For the text-containing cell, return its midpoint in (X, Y) coordinate format. 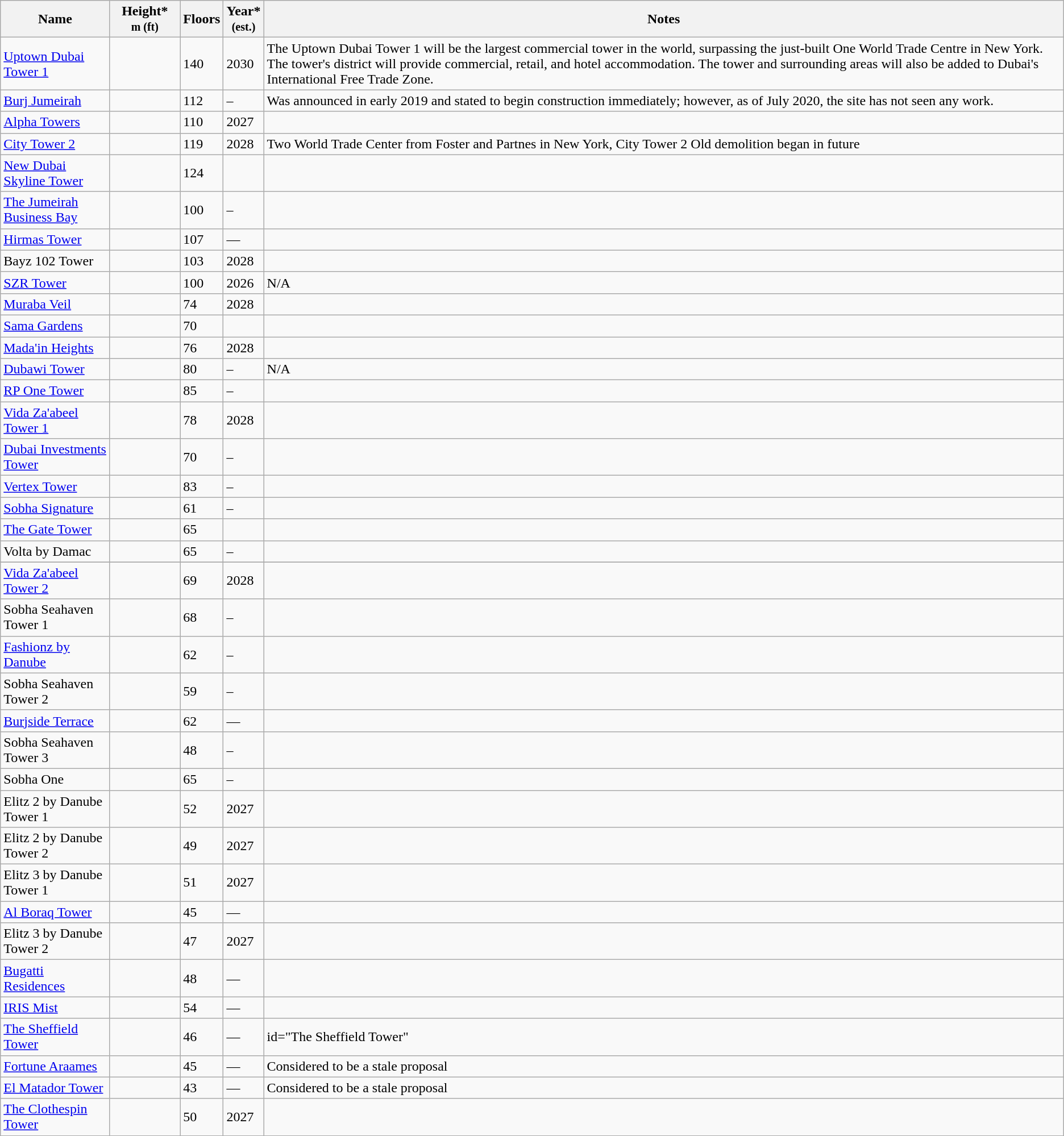
Bayz 102 Tower (55, 261)
85 (202, 391)
The Sheffield Tower (55, 1037)
Vertex Tower (55, 486)
City Tower 2 (55, 144)
Floors (202, 19)
2030 (243, 64)
Height*m (ft) (145, 19)
76 (202, 347)
Elitz 3 by Danube Tower 1 (55, 883)
The Clothespin Tower (55, 1117)
47 (202, 941)
78 (202, 421)
140 (202, 64)
Elitz 2 by Danube Tower 1 (55, 808)
43 (202, 1088)
54 (202, 1008)
Name (55, 19)
74 (202, 304)
Sobha Seahaven Tower 1 (55, 617)
Year*(est.) (243, 19)
69 (202, 581)
83 (202, 486)
Mada'in Heights (55, 347)
107 (202, 239)
Two World Trade Center from Foster and Partnes in New York, City Tower 2 Old demolition began in future (664, 144)
Vida Za'abeel Tower 1 (55, 421)
Sama Gardens (55, 326)
112 (202, 101)
49 (202, 846)
80 (202, 369)
SZR Tower (55, 282)
The Gate Tower (55, 530)
110 (202, 122)
2026 (243, 282)
Burj Jumeirah (55, 101)
Elitz 2 by Danube Tower 2 (55, 846)
IRIS Mist (55, 1008)
Volta by Damac (55, 551)
Hirmas Tower (55, 239)
Dubai Investments Tower (55, 457)
119 (202, 144)
Sobha Signature (55, 508)
Muraba Veil (55, 304)
Vida Za'abeel Tower 2 (55, 581)
Uptown Dubai Tower 1 (55, 64)
The Jumeirah Business Bay (55, 210)
124 (202, 173)
Fortune Araames (55, 1066)
59 (202, 691)
Notes (664, 19)
Alpha Towers (55, 122)
Al Boraq Tower (55, 912)
Sobha Seahaven Tower 3 (55, 750)
50 (202, 1117)
Sobha Seahaven Tower 2 (55, 691)
Fashionz by Danube (55, 655)
Burjside Terrace (55, 721)
46 (202, 1037)
Sobha One (55, 779)
El Matador Tower (55, 1088)
Elitz 3 by Danube Tower 2 (55, 941)
Dubawi Tower (55, 369)
Was announced in early 2019 and stated to begin construction immediately; however, as of July 2020, the site has not seen any work. (664, 101)
103 (202, 261)
id="The Sheffield Tower" (664, 1037)
52 (202, 808)
Bugatti Residences (55, 979)
RP One Tower (55, 391)
New Dubai Skyline Tower (55, 173)
68 (202, 617)
61 (202, 508)
51 (202, 883)
